Return (X, Y) of the center of cell containing provided text 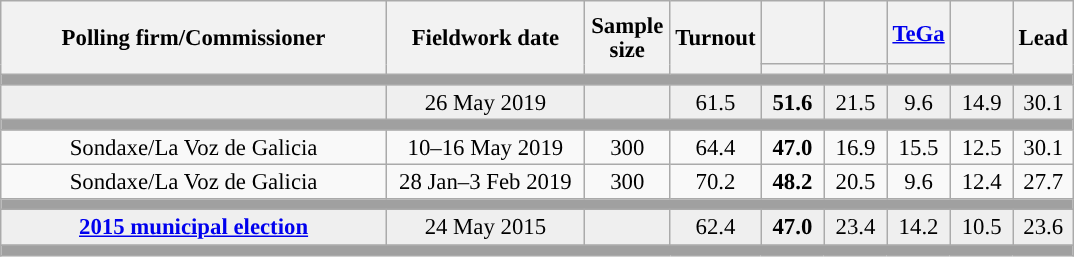
21.5 (856, 102)
Turnout (716, 38)
10.5 (982, 228)
23.6 (1043, 228)
48.2 (792, 182)
24 May 2015 (485, 228)
15.5 (918, 148)
20.5 (856, 182)
12.5 (982, 148)
Fieldwork date (485, 38)
2015 municipal election (194, 228)
Lead (1043, 38)
61.5 (716, 102)
26 May 2019 (485, 102)
64.4 (716, 148)
10–16 May 2019 (485, 148)
14.2 (918, 228)
62.4 (716, 228)
Sample size (627, 38)
14.9 (982, 102)
51.6 (792, 102)
27.7 (1043, 182)
23.4 (856, 228)
70.2 (716, 182)
TeGa (918, 32)
Polling firm/Commissioner (194, 38)
28 Jan–3 Feb 2019 (485, 182)
16.9 (856, 148)
12.4 (982, 182)
